Output the (x, y) coordinate of the center of the cell containing the given text.  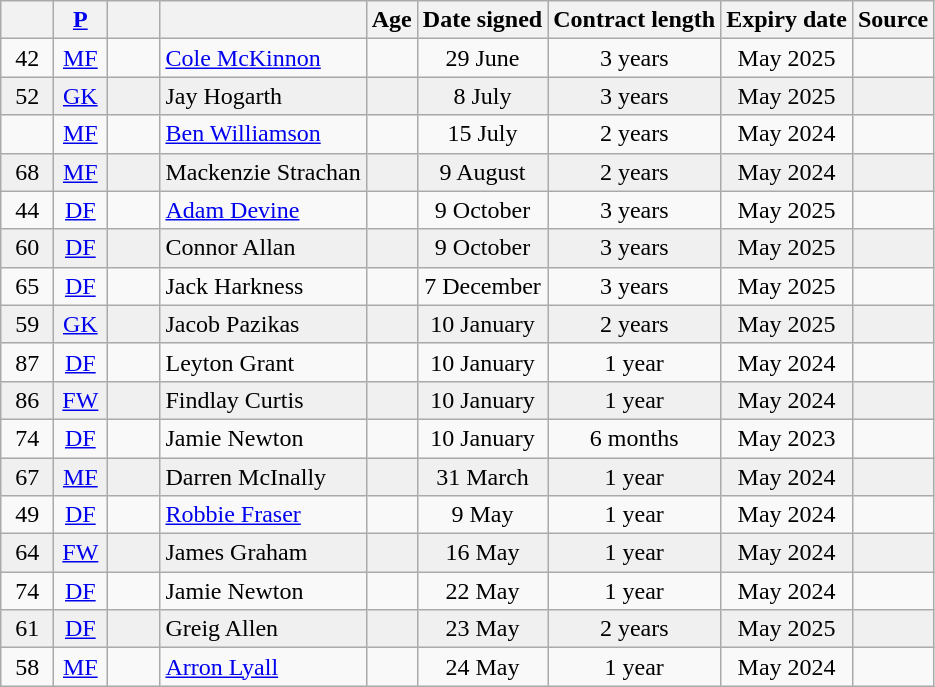
Contract length (634, 20)
59 (28, 324)
29 June (482, 58)
16 May (482, 553)
49 (28, 515)
James Graham (263, 553)
87 (28, 362)
67 (28, 477)
68 (28, 172)
Greig Allen (263, 629)
6 months (634, 438)
58 (28, 667)
Source (892, 20)
P (80, 20)
24 May (482, 667)
65 (28, 286)
Adam Devine (263, 210)
Darren McInally (263, 477)
Jay Hogarth (263, 96)
86 (28, 400)
Mackenzie Strachan (263, 172)
9 August (482, 172)
8 July (482, 96)
15 July (482, 134)
Jack Harkness (263, 286)
52 (28, 96)
Leyton Grant (263, 362)
Arron Lyall (263, 667)
Robbie Fraser (263, 515)
Age (392, 20)
23 May (482, 629)
Date signed (482, 20)
Connor Allan (263, 248)
44 (28, 210)
May 2023 (787, 438)
7 December (482, 286)
42 (28, 58)
Ben Williamson (263, 134)
Jacob Pazikas (263, 324)
31 March (482, 477)
Expiry date (787, 20)
22 May (482, 591)
Findlay Curtis (263, 400)
60 (28, 248)
Cole McKinnon (263, 58)
64 (28, 553)
61 (28, 629)
9 May (482, 515)
